From the cell containing the given text, extract its center point as (X, Y) coordinate. 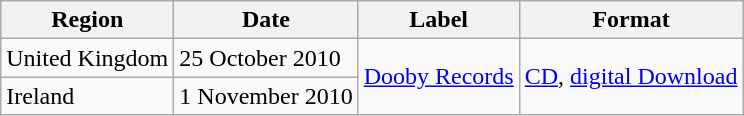
Label (438, 20)
Region (88, 20)
CD, digital Download (631, 77)
United Kingdom (88, 58)
Dooby Records (438, 77)
1 November 2010 (266, 96)
25 October 2010 (266, 58)
Ireland (88, 96)
Date (266, 20)
Format (631, 20)
